Return [x, y] of the center of cell containing provided text 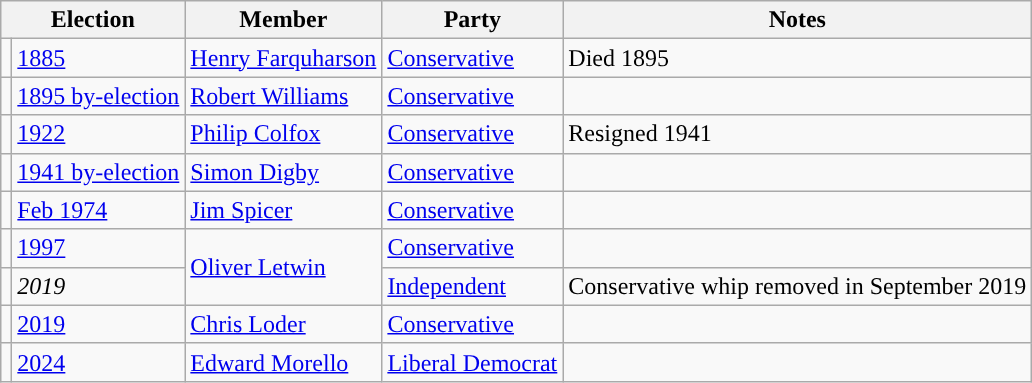
Oliver Letwin [284, 267]
Notes [798, 20]
2024 [98, 362]
Feb 1974 [98, 210]
Robert Williams [284, 96]
Party [472, 20]
Election [93, 20]
1941 by-election [98, 172]
Philip Colfox [284, 134]
Henry Farquharson [284, 58]
Liberal Democrat [472, 362]
Conservative whip removed in September 2019 [798, 286]
1885 [98, 58]
1997 [98, 248]
1895 by-election [98, 96]
Member [284, 20]
Jim Spicer [284, 210]
1922 [98, 134]
Independent [472, 286]
Chris Loder [284, 324]
Edward Morello [284, 362]
Died 1895 [798, 58]
Resigned 1941 [798, 134]
Simon Digby [284, 172]
